Find where the given text appears and provide that cell's center as (x, y) coordinate. 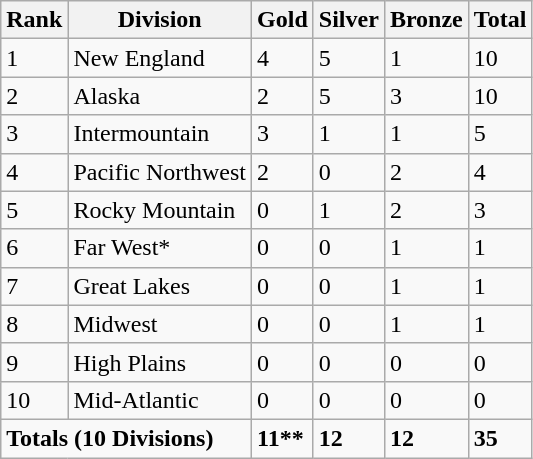
Gold (283, 20)
New England (160, 58)
Pacific Northwest (160, 172)
9 (34, 362)
35 (500, 438)
Total (500, 20)
Division (160, 20)
7 (34, 286)
High Plains (160, 362)
Midwest (160, 324)
Rocky Mountain (160, 210)
Mid-Atlantic (160, 400)
Silver (348, 20)
Rank (34, 20)
Alaska (160, 96)
11** (283, 438)
6 (34, 248)
Far West* (160, 248)
Great Lakes (160, 286)
8 (34, 324)
Intermountain (160, 134)
Bronze (426, 20)
Totals (10 Divisions) (126, 438)
